From the cell containing the given text, extract its center point as [X, Y] coordinate. 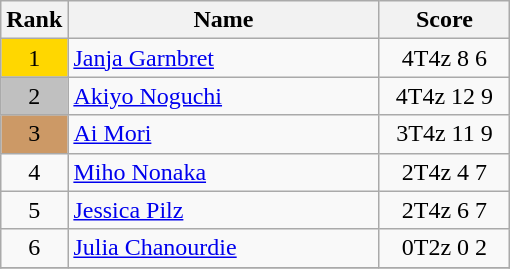
3 [34, 134]
2 [34, 96]
Ai Mori [224, 134]
Score [444, 20]
Julia Chanourdie [224, 248]
2T4z 4 7 [444, 172]
Miho Nonaka [224, 172]
4T4z 8 6 [444, 58]
Rank [34, 20]
2T4z 6 7 [444, 210]
1 [34, 58]
Name [224, 20]
6 [34, 248]
0T2z 0 2 [444, 248]
Akiyo Noguchi [224, 96]
Jessica Pilz [224, 210]
5 [34, 210]
Janja Garnbret [224, 58]
4T4z 12 9 [444, 96]
4 [34, 172]
3T4z 11 9 [444, 134]
